Output the [X, Y] coordinate of the center of the cell containing the given text.  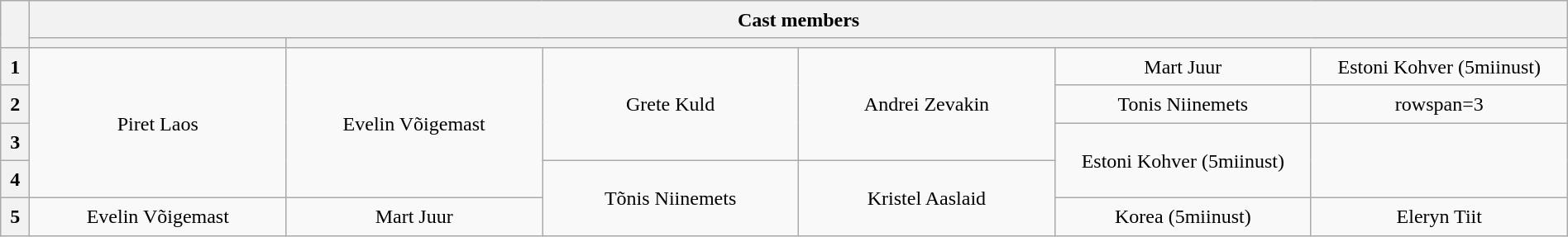
Grete Kuld [671, 104]
Andrei Zevakin [927, 104]
Korea (5miinust) [1183, 217]
Eleryn Tiit [1439, 217]
3 [15, 141]
1 [15, 66]
5 [15, 217]
Tõnis Niinemets [671, 198]
rowspan=3 [1439, 104]
Kristel Aaslaid [927, 198]
Piret Laos [158, 122]
4 [15, 179]
2 [15, 104]
Tonis Niinemets [1183, 104]
Cast members [799, 20]
